Capture the cell that displays the provided text and extract its (x, y) central coordinate. 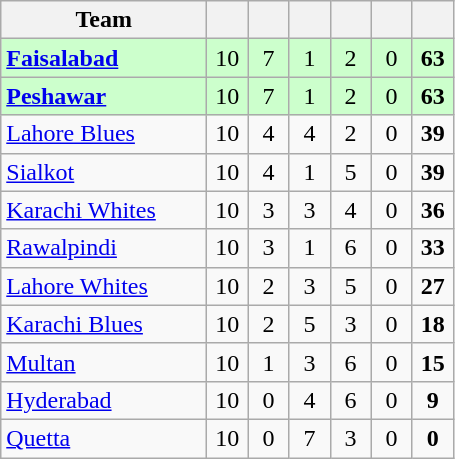
Karachi Whites (104, 210)
Multan (104, 362)
33 (432, 248)
Peshawar (104, 96)
Team (104, 20)
Quetta (104, 438)
Lahore Whites (104, 286)
36 (432, 210)
15 (432, 362)
27 (432, 286)
Karachi Blues (104, 324)
18 (432, 324)
9 (432, 400)
Hyderabad (104, 400)
Lahore Blues (104, 134)
Faisalabad (104, 58)
Rawalpindi (104, 248)
Sialkot (104, 172)
